Locate the cell with the specified text and output its (X, Y) center coordinate. 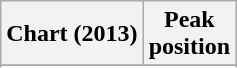
Chart (2013) (72, 34)
Peak position (189, 34)
